Provide the [X, Y] coordinate of the cell's center where the given text is located.  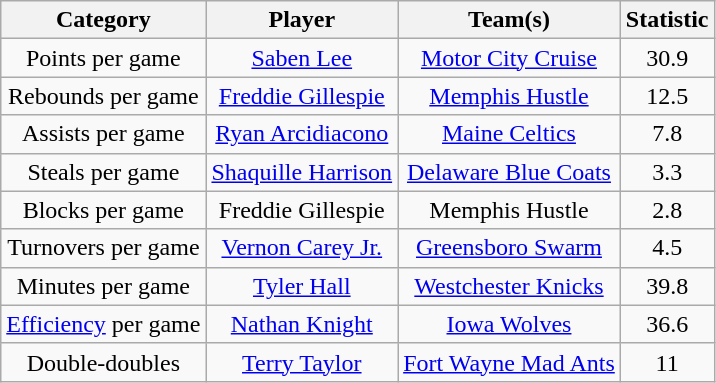
11 [667, 362]
3.3 [667, 172]
Steals per game [104, 172]
2.8 [667, 210]
12.5 [667, 96]
Terry Taylor [302, 362]
Turnovers per game [104, 248]
Assists per game [104, 134]
Delaware Blue Coats [510, 172]
Westchester Knicks [510, 286]
Saben Lee [302, 58]
30.9 [667, 58]
Category [104, 20]
7.8 [667, 134]
Iowa Wolves [510, 324]
Efficiency per game [104, 324]
Motor City Cruise [510, 58]
Double-doubles [104, 362]
Rebounds per game [104, 96]
Team(s) [510, 20]
Tyler Hall [302, 286]
39.8 [667, 286]
Nathan Knight [302, 324]
4.5 [667, 248]
Maine Celtics [510, 134]
Player [302, 20]
Statistic [667, 20]
Shaquille Harrison [302, 172]
Vernon Carey Jr. [302, 248]
Ryan Arcidiacono [302, 134]
Blocks per game [104, 210]
36.6 [667, 324]
Points per game [104, 58]
Fort Wayne Mad Ants [510, 362]
Minutes per game [104, 286]
Greensboro Swarm [510, 248]
